Determine the (X, Y) coordinate at the center of the cell enclosing the given text.  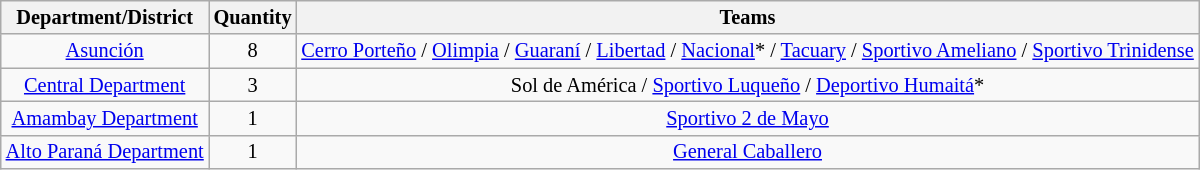
Central Department (105, 85)
3 (253, 85)
General Caballero (747, 152)
Asunción (105, 51)
Department/District (105, 17)
Amambay Department (105, 118)
Cerro Porteño / Olimpia / Guaraní / Libertad / Nacional* / Tacuary / Sportivo Ameliano / Sportivo Trinidense (747, 51)
Teams (747, 17)
Sportivo 2 de Mayo (747, 118)
Alto Paraná Department (105, 152)
8 (253, 51)
Quantity (253, 17)
Sol de América / Sportivo Luqueño / Deportivo Humaitá* (747, 85)
